For the text-containing cell, return its midpoint in (x, y) coordinate format. 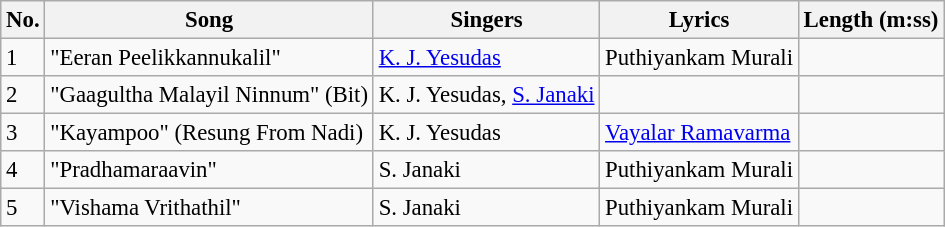
"Vishama Vrithathil" (209, 208)
5 (23, 208)
4 (23, 170)
Length (m:ss) (870, 20)
K. J. Yesudas, S. Janaki (486, 95)
"Kayampoo" (Resung From Nadi) (209, 133)
Lyrics (700, 20)
"Pradhamaraavin" (209, 170)
Song (209, 20)
Vayalar Ramavarma (700, 133)
1 (23, 58)
"Gaagultha Malayil Ninnum" (Bit) (209, 95)
3 (23, 133)
Singers (486, 20)
No. (23, 20)
2 (23, 95)
"Eeran Peelikkannukalil" (209, 58)
